Detect which cell encompasses the target text, then output its (X, Y) center coordinate. 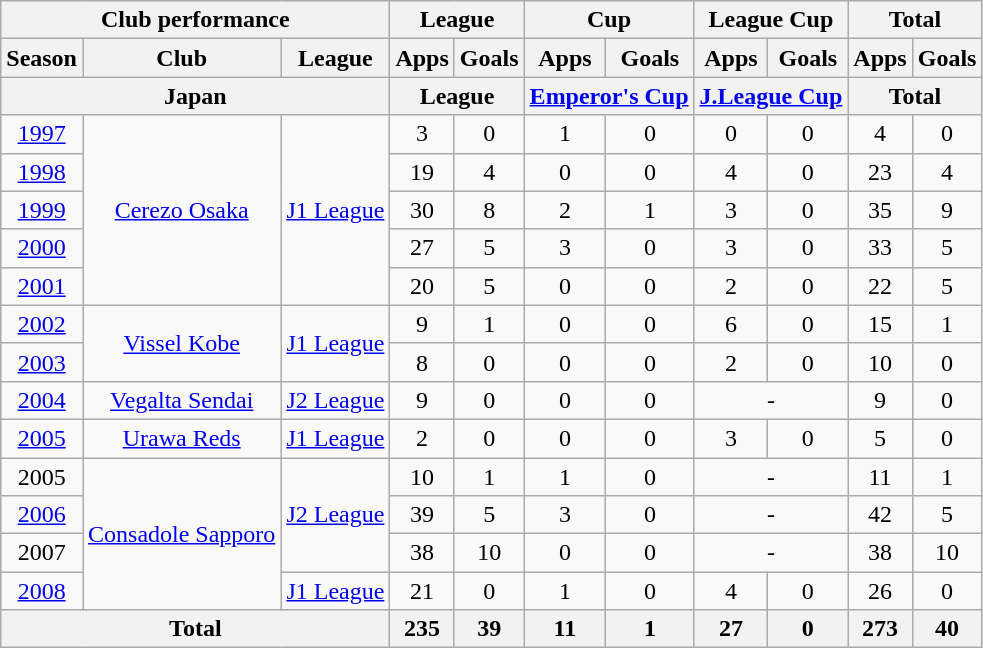
1999 (42, 210)
20 (422, 286)
2000 (42, 248)
15 (880, 324)
Club (181, 58)
22 (880, 286)
2006 (42, 515)
Vissel Kobe (181, 343)
2007 (42, 553)
Cerezo Osaka (181, 210)
Club performance (196, 20)
Cup (609, 20)
2008 (42, 591)
33 (880, 248)
Emperor's Cup (609, 96)
21 (422, 591)
Season (42, 58)
6 (731, 324)
1998 (42, 172)
1997 (42, 134)
42 (880, 515)
2004 (42, 400)
23 (880, 172)
Japan (196, 96)
273 (880, 629)
2002 (42, 324)
2001 (42, 286)
40 (947, 629)
35 (880, 210)
League Cup (771, 20)
Vegalta Sendai (181, 400)
Urawa Reds (181, 438)
J.League Cup (771, 96)
Consadole Sapporo (181, 534)
19 (422, 172)
26 (880, 591)
2003 (42, 362)
30 (422, 210)
235 (422, 629)
